From the cell containing the given text, extract its center point as [X, Y] coordinate. 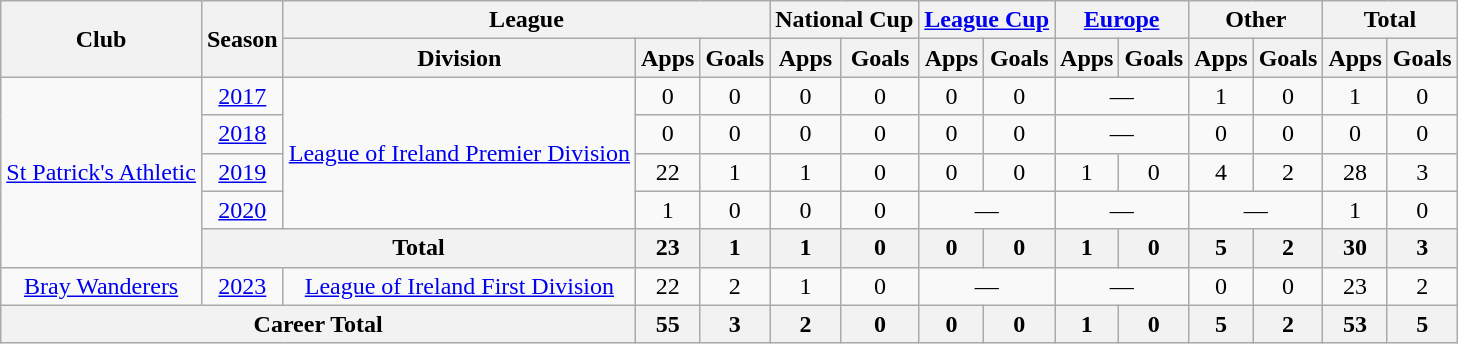
30 [1355, 248]
St Patrick's Athletic [102, 172]
Career Total [318, 324]
4 [1221, 172]
Europe [1122, 20]
2019 [242, 172]
League of Ireland Premier Division [459, 153]
53 [1355, 324]
Other [1256, 20]
National Cup [844, 20]
Division [459, 58]
League [526, 20]
2018 [242, 134]
Season [242, 39]
2017 [242, 96]
Bray Wanderers [102, 286]
2023 [242, 286]
55 [668, 324]
Club [102, 39]
28 [1355, 172]
2020 [242, 210]
League Cup [987, 20]
League of Ireland First Division [459, 286]
